Capture the cell that displays the provided text and extract its [x, y] central coordinate. 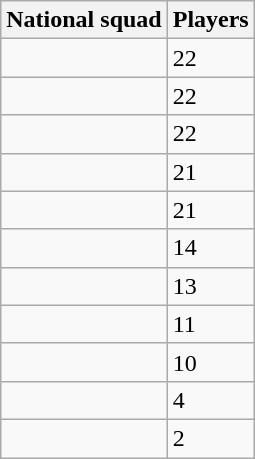
10 [210, 362]
Players [210, 20]
13 [210, 286]
11 [210, 324]
14 [210, 248]
2 [210, 438]
National squad [84, 20]
4 [210, 400]
